For the text-containing cell, return its midpoint in (X, Y) coordinate format. 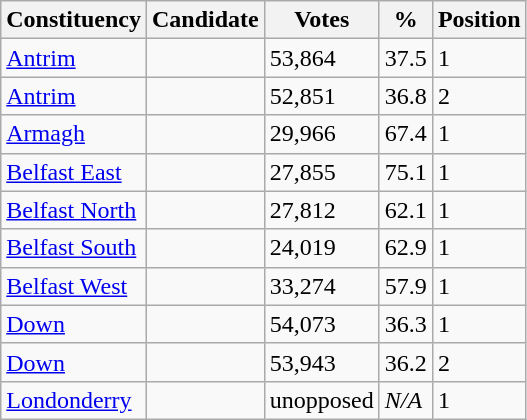
53,943 (322, 362)
Armagh (74, 134)
Belfast North (74, 210)
Position (479, 20)
53,864 (322, 58)
62.1 (406, 210)
36.8 (406, 96)
37.5 (406, 58)
Belfast East (74, 172)
Candidate (205, 20)
29,966 (322, 134)
54,073 (322, 324)
62.9 (406, 248)
Belfast West (74, 286)
27,812 (322, 210)
33,274 (322, 286)
75.1 (406, 172)
Londonderry (74, 400)
24,019 (322, 248)
36.2 (406, 362)
36.3 (406, 324)
% (406, 20)
unopposed (322, 400)
Votes (322, 20)
N/A (406, 400)
27,855 (322, 172)
57.9 (406, 286)
Constituency (74, 20)
52,851 (322, 96)
67.4 (406, 134)
Belfast South (74, 248)
